Output the (X, Y) coordinate of the center of the cell containing the given text.  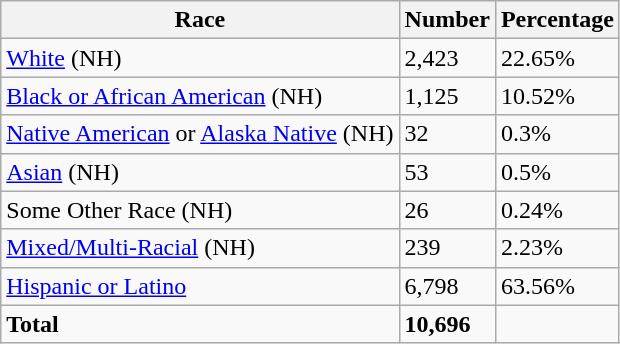
22.65% (557, 58)
2,423 (447, 58)
Percentage (557, 20)
53 (447, 172)
Hispanic or Latino (200, 286)
26 (447, 210)
63.56% (557, 286)
Black or African American (NH) (200, 96)
Race (200, 20)
32 (447, 134)
10,696 (447, 324)
0.24% (557, 210)
6,798 (447, 286)
Asian (NH) (200, 172)
Some Other Race (NH) (200, 210)
Number (447, 20)
10.52% (557, 96)
239 (447, 248)
1,125 (447, 96)
0.3% (557, 134)
0.5% (557, 172)
Mixed/Multi-Racial (NH) (200, 248)
2.23% (557, 248)
White (NH) (200, 58)
Total (200, 324)
Native American or Alaska Native (NH) (200, 134)
